Return (x, y) of the center of cell containing provided text 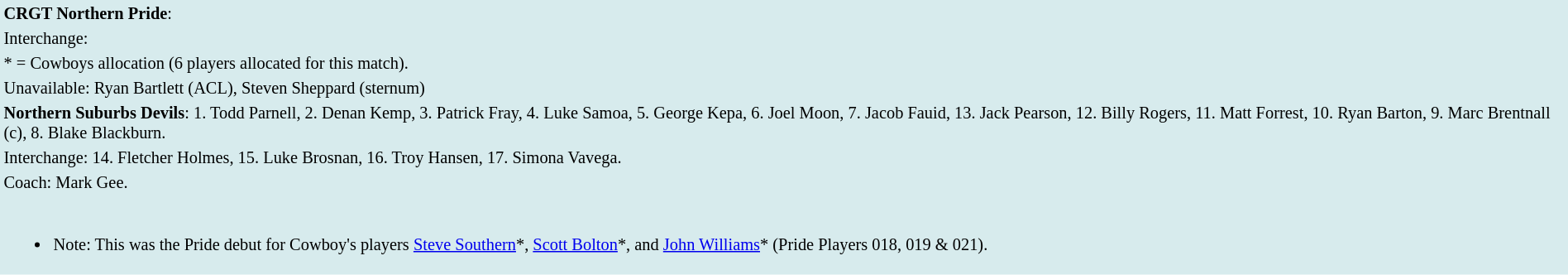
Note: This was the Pride debut for Cowboy's players Steve Southern*, Scott Bolton*, and John Williams* (Pride Players 018, 019 & 021). (784, 234)
CRGT Northern Pride: (784, 13)
Unavailable: Ryan Bartlett (ACL), Steven Sheppard (sternum) (784, 88)
Coach: Mark Gee. (784, 182)
* = Cowboys allocation (6 players allocated for this match). (784, 63)
Interchange: 14. Fletcher Holmes, 15. Luke Brosnan, 16. Troy Hansen, 17. Simona Vavega. (784, 157)
Interchange: (784, 38)
